Locate the cell with the specified text and output its (x, y) center coordinate. 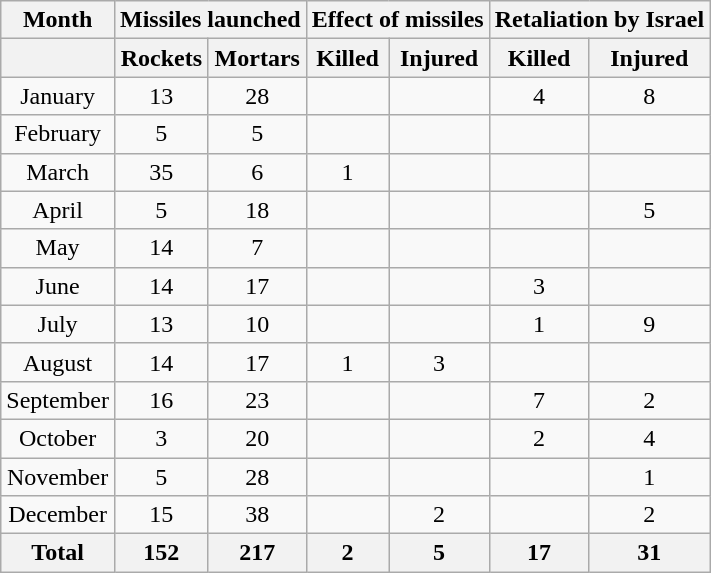
217 (257, 553)
September (58, 400)
Retaliation by Israel (599, 20)
November (58, 477)
Month (58, 20)
December (58, 515)
Effect of missiles (398, 20)
May (58, 248)
February (58, 134)
35 (161, 172)
Mortars (257, 58)
8 (650, 96)
April (58, 210)
June (58, 286)
9 (650, 324)
Rockets (161, 58)
Total (58, 553)
October (58, 438)
20 (257, 438)
152 (161, 553)
March (58, 172)
10 (257, 324)
18 (257, 210)
31 (650, 553)
38 (257, 515)
Missiles launched (210, 20)
6 (257, 172)
August (58, 362)
July (58, 324)
January (58, 96)
15 (161, 515)
16 (161, 400)
23 (257, 400)
